Pinpoint the cell where the given text exists, returning its (x, y) midpoint coordinate. 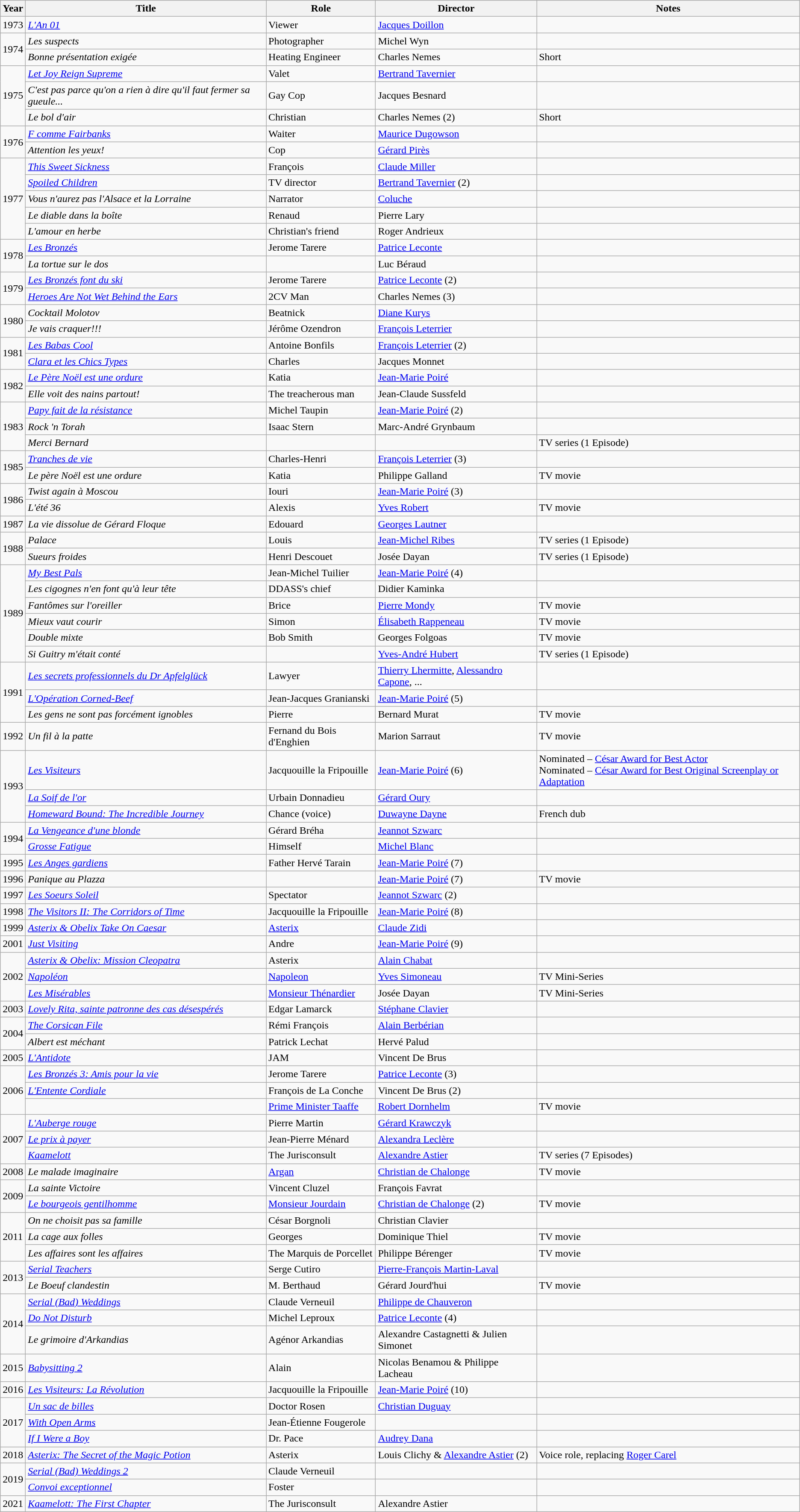
1987 (13, 524)
Renaud (321, 215)
Jacques Besnard (456, 96)
Les Bronzés font du ski (146, 280)
L'amour en herbe (146, 231)
1996 (13, 879)
Les Misérables (146, 993)
Dominique Thiel (456, 1237)
Jacques Monnet (456, 361)
The treacherous man (321, 394)
This Sweet Sickness (146, 166)
Les Anges gardiens (146, 863)
1993 (13, 786)
2018 (13, 1455)
Les Bronzés (146, 248)
Andre (321, 944)
L'Antidote (146, 1058)
Michel Wyn (456, 41)
Palace (146, 540)
Claude Zidi (456, 928)
Homeward Bound: The Incredible Journey (146, 814)
JAM (321, 1058)
Edouard (321, 524)
Les Babas Cool (146, 345)
Yves Simoneau (456, 976)
L'Opération Corned-Beef (146, 698)
M. Berthaud (321, 1285)
Diane Kurys (456, 313)
My Best Pals (146, 573)
Le malade imaginaire (146, 1172)
1982 (13, 386)
Nominated – César Award for Best ActorNominated – César Award for Best Original Screenplay or Adaptation (668, 770)
1985 (13, 467)
1997 (13, 895)
Double mixte (146, 638)
Pierre Mondy (456, 605)
Doctor Rosen (321, 1406)
Jean-Michel Tuilier (321, 573)
La Soif de l'or (146, 798)
Charles Nemes (2) (456, 117)
L'Entente Cordiale (146, 1090)
TV series (7 Episodes) (668, 1155)
Bernard Murat (456, 714)
Philippe Bérenger (456, 1253)
Spoiled Children (146, 182)
C'est pas parce qu'on a rien à dire qu'il faut fermer sa gueule... (146, 96)
Jeannot Szwarc (456, 830)
Alain (321, 1368)
François Leterrier (3) (456, 459)
1991 (13, 692)
Le Père Noël est une ordure (146, 378)
Michel Blanc (456, 847)
Le prix à payer (146, 1139)
2002 (13, 976)
Jean-Pierre Ménard (321, 1139)
Papy fait de la résistance (146, 410)
Rock 'n Torah (146, 426)
Jean-Marie Poiré (3) (456, 492)
Viewer (321, 25)
1973 (13, 25)
Serial (Bad) Weddings 2 (146, 1471)
Isaac Stern (321, 426)
Kaamelott (146, 1155)
Jean-Marie Poiré (6) (456, 770)
Argan (321, 1172)
Jean-Marie Poiré (8) (456, 911)
Antoine Bonfils (321, 345)
1979 (13, 288)
F comme Fairbanks (146, 134)
Jean-Marie Poiré (5) (456, 698)
Philippe de Chauveron (456, 1301)
2008 (13, 1172)
Gérard Oury (456, 798)
Lawyer (321, 676)
Christian de Chalonge (2) (456, 1204)
Patrice Leconte (2) (456, 280)
Jean-Marie Poiré (10) (456, 1390)
Serge Cutiro (321, 1269)
Kaamelott: The First Chapter (146, 1503)
Voice role, replacing Roger Carel (668, 1455)
Jean-Jacques Granianski (321, 698)
Jacques Doillon (456, 25)
Jean-Étienne Fougerole (321, 1422)
La sainte Victoire (146, 1188)
Les Visiteurs (146, 770)
Un fil à la patte (146, 736)
Serial Teachers (146, 1269)
Georges Folgoas (456, 638)
2001 (13, 944)
Valet (321, 73)
Albert est méchant (146, 1042)
L'Auberge rouge (146, 1123)
La tortue sur le dos (146, 264)
Alexis (321, 508)
Gérard Krawczyk (456, 1123)
1995 (13, 863)
Audrey Dana (456, 1439)
Heroes Are Not Wet Behind the Ears (146, 296)
Waiter (321, 134)
Coluche (456, 199)
Didier Kaminka (456, 589)
2016 (13, 1390)
Pierre (321, 714)
2009 (13, 1196)
With Open Arms (146, 1422)
Year (13, 9)
Patrice Leconte (3) (456, 1074)
Jean-Marie Poiré (9) (456, 944)
Asterix & Obelix Take On Caesar (146, 928)
Jeannot Szwarc (2) (456, 895)
Alexandre Castagnetti & Julien Simonet (456, 1340)
Claude Miller (456, 166)
Luc Béraud (456, 264)
Charles Nemes (3) (456, 296)
Thierry Lhermitte, Alessandro Capone, ... (456, 676)
1983 (13, 426)
Gérard Pirès (456, 150)
Twist again à Moscou (146, 492)
François de La Conche (321, 1090)
Cocktail Molotov (146, 313)
2011 (13, 1237)
Notes (668, 9)
French dub (668, 814)
Panique au Plazza (146, 879)
1974 (13, 49)
La Vengeance d'une blonde (146, 830)
Alain Berbérian (456, 1025)
Vous n'aurez pas l'Alsace et la Lorraine (146, 199)
Pierre-François Martin-Laval (456, 1269)
Yves-André Hubert (456, 654)
Narrator (321, 199)
Pierre Martin (321, 1123)
Mieux vaut courir (146, 621)
Fernand du Bois d'Enghien (321, 736)
1977 (13, 199)
2015 (13, 1368)
Gay Cop (321, 96)
Jean-Marie Poiré (4) (456, 573)
Iouri (321, 492)
The Visitors II: The Corridors of Time (146, 911)
Dr. Pace (321, 1439)
Foster (321, 1487)
Élisabeth Rappeneau (456, 621)
Lovely Rita, sainte patronne des cas désespérés (146, 1009)
Philippe Galland (456, 475)
Sueurs froides (146, 557)
Christian's friend (321, 231)
Louis (321, 540)
Clara et les Chics Types (146, 361)
Napoleon (321, 976)
Je vais craquer!!! (146, 329)
Asterix: The Secret of the Magic Potion (146, 1455)
1992 (13, 736)
Heating Engineer (321, 57)
Vincent De Brus (456, 1058)
Marc-André Grynbaum (456, 426)
Jean-Claude Sussfeld (456, 394)
Alain Chabat (456, 960)
Bertrand Tavernier (2) (456, 182)
Bertrand Tavernier (456, 73)
Bonne présentation exigée (146, 57)
Les gens ne sont pas forcément ignobles (146, 714)
2017 (13, 1422)
L'An 01 (146, 25)
Urbain Donnadieu (321, 798)
Louis Clichy & Alexandre Astier (2) (456, 1455)
2006 (13, 1090)
Photographer (321, 41)
Title (146, 9)
Fantômes sur l'oreiller (146, 605)
Merci Bernard (146, 442)
Babysitting 2 (146, 1368)
2014 (13, 1323)
Stéphane Clavier (456, 1009)
Les cigognes n'en font qu'à leur tête (146, 589)
1981 (13, 353)
Les Soeurs Soleil (146, 895)
Elle voit des nains partout! (146, 394)
1994 (13, 838)
Convoi exceptionnel (146, 1487)
Monsieur Thénardier (321, 993)
On ne choisit pas sa famille (146, 1220)
Let Joy Reign Supreme (146, 73)
La vie dissolue de Gérard Floque (146, 524)
Georges (321, 1237)
Patrick Lechat (321, 1042)
Jean-Michel Ribes (456, 540)
Spectator (321, 895)
2003 (13, 1009)
L'été 36 (146, 508)
Prime Minister Taaffe (321, 1107)
If I Were a Boy (146, 1439)
Charles (321, 361)
Agénor Arkandias (321, 1340)
2CV Man (321, 296)
1978 (13, 256)
1999 (13, 928)
Charles Nemes (456, 57)
1975 (13, 96)
Beatnick (321, 313)
Michel Taupin (321, 410)
Chance (voice) (321, 814)
Gérard Jourd'hui (456, 1285)
2004 (13, 1033)
Robert Dornhelm (456, 1107)
Do Not Disturb (146, 1318)
Christian Duguay (456, 1406)
Grosse Fatigue (146, 847)
Christian Clavier (456, 1220)
Le grimoire d'Arkandias (146, 1340)
1988 (13, 548)
Alexandra Leclère (456, 1139)
Christian (321, 117)
Nicolas Benamou & Philippe Lacheau (456, 1368)
Tranches de vie (146, 459)
Pierre Lary (456, 215)
1980 (13, 321)
Christian de Chalonge (456, 1172)
Role (321, 9)
Director (456, 9)
Himself (321, 847)
César Borgnoli (321, 1220)
Le bol d'air (146, 117)
Roger Andrieux (456, 231)
1986 (13, 500)
Just Visiting (146, 944)
Jérôme Ozendron (321, 329)
Attention les yeux! (146, 150)
Georges Lautner (456, 524)
1989 (13, 613)
Father Hervé Tarain (321, 863)
2013 (13, 1277)
Duwayne Dayne (456, 814)
1976 (13, 142)
Vincent De Brus (2) (456, 1090)
Le père Noël est une ordure (146, 475)
Rémi François (321, 1025)
Henri Descouet (321, 557)
La cage aux folles (146, 1237)
Les secrets professionnels du Dr Apfelglück (146, 676)
Gérard Bréha (321, 830)
Jean-Marie Poiré (456, 378)
Patrice Leconte (4) (456, 1318)
2005 (13, 1058)
Les Bronzés 3: Amis pour la vie (146, 1074)
Cop (321, 150)
Marion Sarraut (456, 736)
Michel Leproux (321, 1318)
Monsieur Jourdain (321, 1204)
Vincent Cluzel (321, 1188)
The Corsican File (146, 1025)
Le bourgeois gentilhomme (146, 1204)
2019 (13, 1479)
Patrice Leconte (456, 248)
Napoléon (146, 976)
Yves Robert (456, 508)
2021 (13, 1503)
François (321, 166)
Hervé Palud (456, 1042)
François Favrat (456, 1188)
Les Visiteurs: La Révolution (146, 1390)
DDASS's chief (321, 589)
Les suspects (146, 41)
Maurice Dugowson (456, 134)
Un sac de billes (146, 1406)
Si Guitry m'était conté (146, 654)
Le Boeuf clandestin (146, 1285)
2007 (13, 1139)
Serial (Bad) Weddings (146, 1301)
Bob Smith (321, 638)
TV director (321, 182)
Charles-Henri (321, 459)
Edgar Lamarck (321, 1009)
1998 (13, 911)
Simon (321, 621)
François Leterrier (2) (456, 345)
The Marquis de Porcellet (321, 1253)
François Leterrier (456, 329)
Asterix & Obelix: Mission Cleopatra (146, 960)
Brice (321, 605)
Le diable dans la boîte (146, 215)
Les affaires sont les affaires (146, 1253)
Jean-Marie Poiré (2) (456, 410)
